Scan for the cell matching the given text and deliver its (X, Y) coordinate at center. 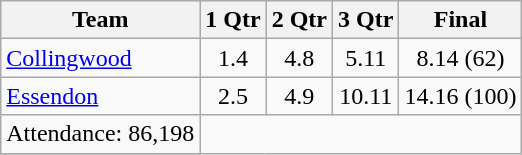
4.8 (299, 58)
1 Qtr (233, 20)
14.16 (100) (460, 96)
Essendon (100, 96)
5.11 (366, 58)
Final (460, 20)
2.5 (233, 96)
8.14 (62) (460, 58)
Team (100, 20)
10.11 (366, 96)
1.4 (233, 58)
3 Qtr (366, 20)
4.9 (299, 96)
Attendance: 86,198 (100, 134)
2 Qtr (299, 20)
Collingwood (100, 58)
